From the cell containing the given text, extract its center point as [x, y] coordinate. 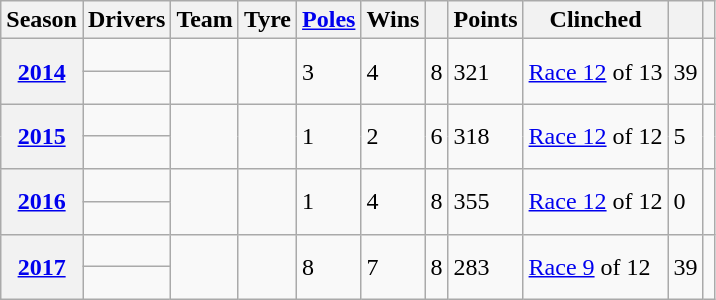
Race 12 of 13 [596, 72]
7 [393, 266]
318 [486, 136]
0 [686, 202]
5 [686, 136]
2015 [42, 136]
321 [486, 72]
2 [393, 136]
2016 [42, 202]
Poles [329, 20]
6 [436, 136]
Season [42, 20]
283 [486, 266]
Drivers [126, 20]
Wins [393, 20]
2017 [42, 266]
2014 [42, 72]
Points [486, 20]
Clinched [596, 20]
Race 9 of 12 [596, 266]
Tyre [267, 20]
3 [329, 72]
355 [486, 202]
Team [205, 20]
